Detect which cell encompasses the target text, then output its [x, y] center coordinate. 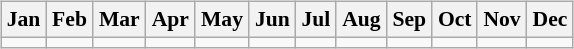
Nov [502, 20]
Apr [170, 20]
Oct [454, 20]
Jun [272, 20]
May [222, 20]
Aug [361, 20]
Feb [70, 20]
Sep [410, 20]
Jan [24, 20]
Dec [550, 20]
Jul [316, 20]
Mar [120, 20]
